Provide the [x, y] coordinate of the cell's center where the given text is located.  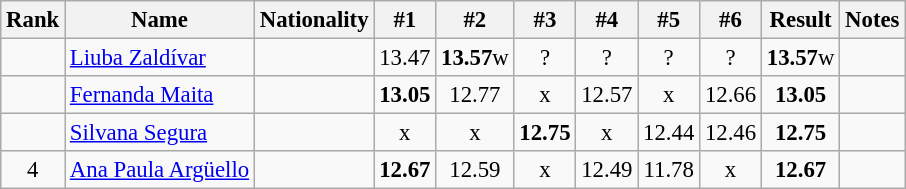
Fernanda Maita [160, 95]
4 [33, 170]
#2 [475, 20]
13.47 [405, 58]
12.49 [607, 170]
#6 [731, 20]
12.77 [475, 95]
12.44 [669, 133]
Liuba Zaldívar [160, 58]
Result [800, 20]
#4 [607, 20]
Name [160, 20]
Rank [33, 20]
#3 [545, 20]
Notes [872, 20]
12.46 [731, 133]
12.66 [731, 95]
11.78 [669, 170]
#5 [669, 20]
Ana Paula Argüello [160, 170]
Silvana Segura [160, 133]
12.57 [607, 95]
12.59 [475, 170]
Nationality [314, 20]
#1 [405, 20]
